Locate the cell with the specified text and output its (x, y) center coordinate. 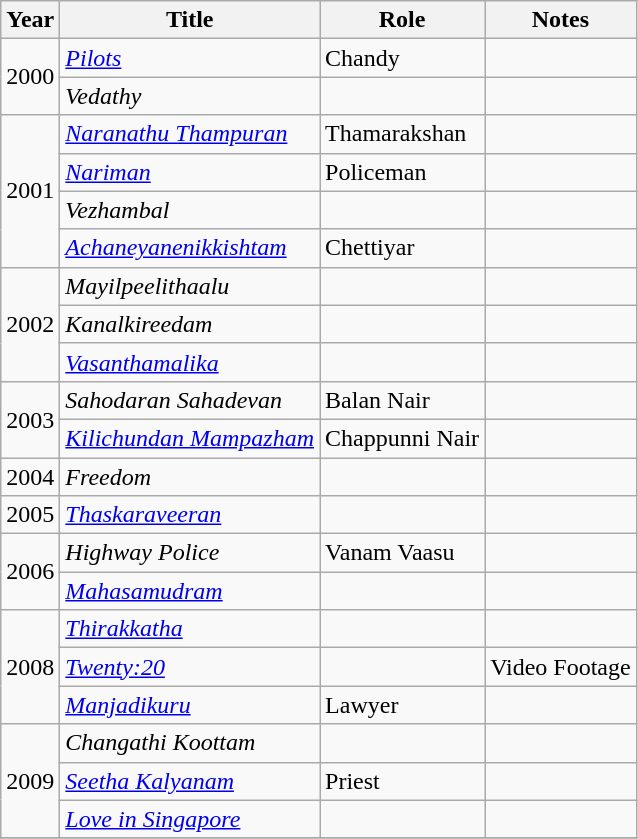
Title (190, 20)
2002 (30, 324)
Vedathy (190, 96)
Policeman (402, 172)
Vezhambal (190, 210)
Changathi Koottam (190, 743)
Thirakkatha (190, 629)
Kilichundan Mampazham (190, 438)
2006 (30, 572)
Manjadikuru (190, 705)
Sahodaran Sahadevan (190, 400)
Chettiyar (402, 248)
Priest (402, 781)
2003 (30, 419)
Naranathu Thampuran (190, 134)
Chappunni Nair (402, 438)
Pilots (190, 58)
Seetha Kalyanam (190, 781)
2000 (30, 77)
Balan Nair (402, 400)
Freedom (190, 477)
Love in Singapore (190, 819)
Role (402, 20)
Video Footage (561, 667)
Mayilpeelithaalu (190, 286)
2005 (30, 515)
Thamarakshan (402, 134)
2004 (30, 477)
Kanalkireedam (190, 324)
Lawyer (402, 705)
Year (30, 20)
Twenty:20 (190, 667)
2009 (30, 781)
2001 (30, 191)
Nariman (190, 172)
Mahasamudram (190, 591)
Highway Police (190, 553)
2008 (30, 667)
Notes (561, 20)
Chandy (402, 58)
Achaneyanenikkishtam (190, 248)
Vanam Vaasu (402, 553)
Vasanthamalika (190, 362)
Thaskaraveeran (190, 515)
